Pinpoint the cell where the given text exists, returning its [X, Y] midpoint coordinate. 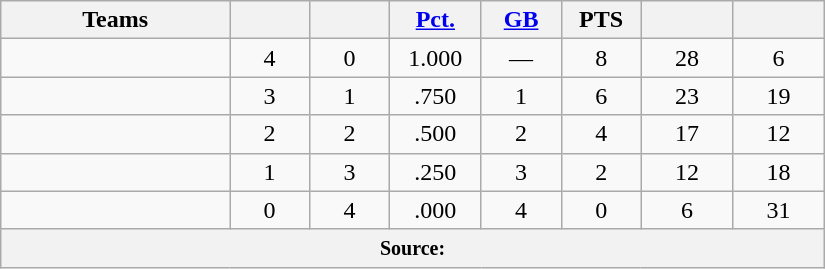
GB [521, 20]
Pct. [436, 20]
PTS [601, 20]
8 [601, 58]
.250 [436, 172]
28 [686, 58]
— [521, 58]
Teams [116, 20]
23 [686, 96]
18 [779, 172]
.750 [436, 96]
1.000 [436, 58]
19 [779, 96]
Source: [413, 248]
.000 [436, 210]
17 [686, 134]
31 [779, 210]
.500 [436, 134]
